Detect which cell encompasses the target text, then output its (x, y) center coordinate. 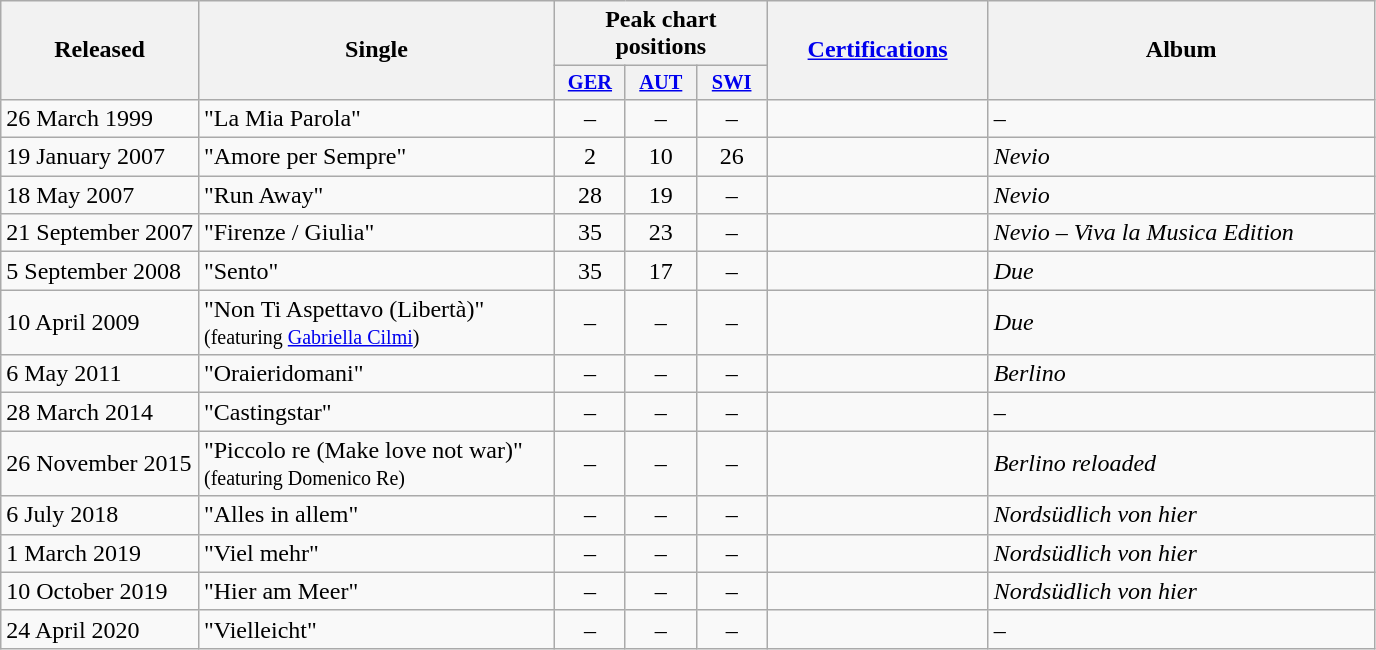
Single (376, 50)
28 March 2014 (100, 412)
17 (660, 271)
"Firenze / Giulia" (376, 233)
GER (590, 83)
Album (1181, 50)
5 September 2008 (100, 271)
"Sento" (376, 271)
"La Mia Parola" (376, 118)
"Hier am Meer" (376, 591)
SWI (732, 83)
Certifications (878, 50)
10 October 2019 (100, 591)
"Run Away" (376, 195)
"Viel mehr" (376, 553)
19 (660, 195)
23 (660, 233)
24 April 2020 (100, 629)
"Vielleicht" (376, 629)
Nevio – Viva la Musica Edition (1181, 233)
Released (100, 50)
6 July 2018 (100, 515)
"Castingstar" (376, 412)
18 May 2007 (100, 195)
2 (590, 157)
10 April 2009 (100, 322)
1 March 2019 (100, 553)
Berlino (1181, 374)
26 November 2015 (100, 464)
"Non Ti Aspettavo (Libertà)" (featuring Gabriella Cilmi) (376, 322)
Berlino reloaded (1181, 464)
"Amore per Sempre" (376, 157)
26 March 1999 (100, 118)
6 May 2011 (100, 374)
26 (732, 157)
Peak chart positions (662, 34)
"Alles in allem" (376, 515)
21 September 2007 (100, 233)
"Oraieridomani" (376, 374)
10 (660, 157)
AUT (660, 83)
28 (590, 195)
"Piccolo re (Make love not war)" (featuring Domenico Re) (376, 464)
19 January 2007 (100, 157)
